Locate the cell with the specified text and output its [x, y] center coordinate. 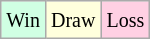
Draw [72, 20]
Loss [126, 20]
Win [24, 20]
